Return [x, y] of the center of cell containing provided text 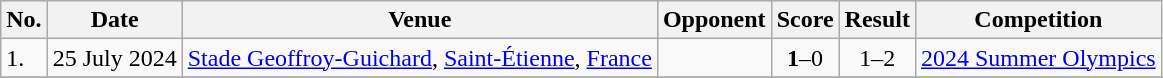
Score [805, 20]
Date [114, 20]
1–2 [877, 58]
Venue [420, 20]
2024 Summer Olympics [1038, 58]
1. [24, 58]
Opponent [714, 20]
Competition [1038, 20]
Stade Geoffroy-Guichard, Saint-Étienne, France [420, 58]
25 July 2024 [114, 58]
Result [877, 20]
No. [24, 20]
1–0 [805, 58]
